Output the (X, Y) coordinate of the center of the cell containing the given text.  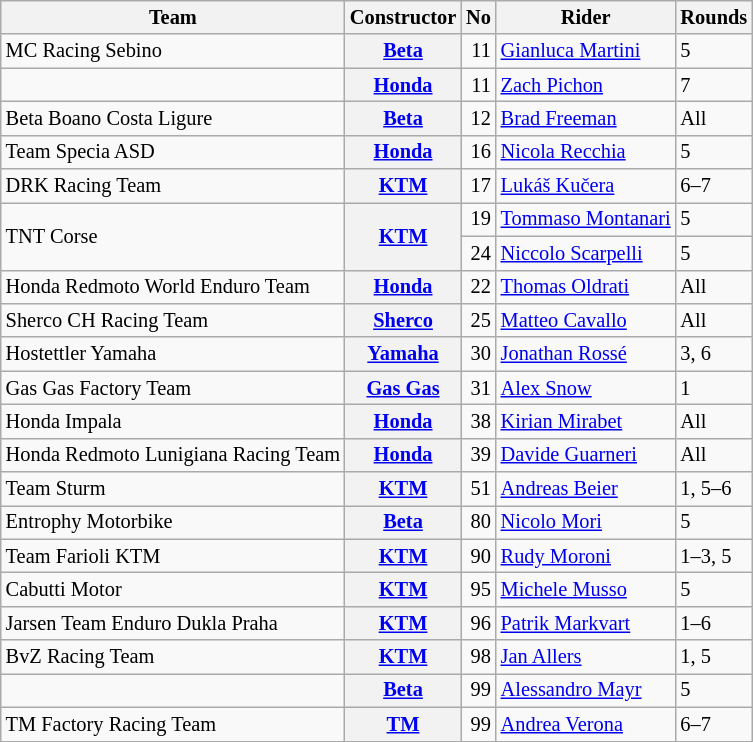
BvZ Racing Team (173, 657)
90 (478, 556)
No (478, 17)
Thomas Oldrati (586, 287)
Zach Pichon (586, 85)
Cabutti Motor (173, 589)
Alessandro Mayr (586, 690)
TNT Corse (173, 236)
1, 5–6 (714, 489)
19 (478, 219)
1–3, 5 (714, 556)
Rider (586, 17)
Brad Freeman (586, 118)
39 (478, 455)
17 (478, 186)
31 (478, 388)
Nicolo Mori (586, 522)
Rounds (714, 17)
Patrik Markvart (586, 623)
TM (403, 724)
Andreas Beier (586, 489)
Honda Redmoto World Enduro Team (173, 287)
Constructor (403, 17)
1 (714, 388)
Team Specia ASD (173, 152)
Honda Impala (173, 421)
Honda Redmoto Lunigiana Racing Team (173, 455)
1, 5 (714, 657)
Niccolo Scarpelli (586, 253)
80 (478, 522)
Entrophy Motorbike (173, 522)
TM Factory Racing Team (173, 724)
Jonathan Rossé (586, 354)
Alex Snow (586, 388)
95 (478, 589)
MC Racing Sebino (173, 51)
Sherco (403, 320)
Jarsen Team Enduro Dukla Praha (173, 623)
Beta Boano Costa Ligure (173, 118)
Kirian Mirabet (586, 421)
98 (478, 657)
DRK Racing Team (173, 186)
96 (478, 623)
Team (173, 17)
51 (478, 489)
30 (478, 354)
38 (478, 421)
22 (478, 287)
Team Farioli KTM (173, 556)
Davide Guarneri (586, 455)
3, 6 (714, 354)
12 (478, 118)
1–6 (714, 623)
16 (478, 152)
Gas Gas Factory Team (173, 388)
Tommaso Montanari (586, 219)
Jan Allers (586, 657)
Rudy Moroni (586, 556)
Yamaha (403, 354)
Michele Musso (586, 589)
Team Sturm (173, 489)
Gas Gas (403, 388)
Nicola Recchia (586, 152)
25 (478, 320)
Hostettler Yamaha (173, 354)
7 (714, 85)
Andrea Verona (586, 724)
Sherco CH Racing Team (173, 320)
24 (478, 253)
Lukáš Kučera (586, 186)
Gianluca Martini (586, 51)
Matteo Cavallo (586, 320)
